Search for the cell housing the specified text and yield its (x, y) center coordinate. 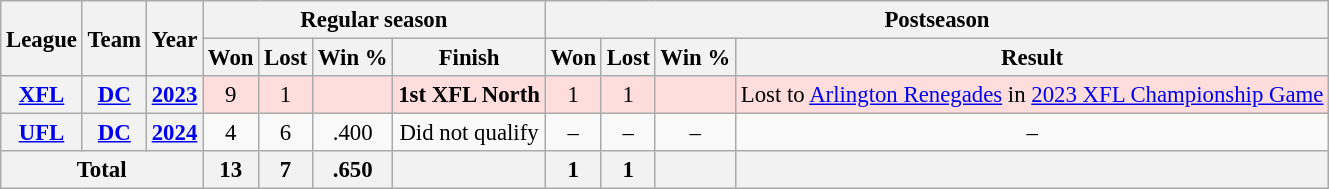
4 (231, 133)
Postseason (937, 20)
Lost to Arlington Renegades in 2023 XFL Championship Game (1032, 95)
.400 (352, 133)
1st XFL North (469, 95)
Regular season (374, 20)
Team (114, 38)
UFL (42, 133)
9 (231, 95)
7 (286, 170)
XFL (42, 95)
Year (174, 38)
Total (102, 170)
Finish (469, 58)
Result (1032, 58)
2023 (174, 95)
2024 (174, 133)
6 (286, 133)
.650 (352, 170)
13 (231, 170)
Did not qualify (469, 133)
League (42, 38)
